Find where the given text appears and provide that cell's center as (x, y) coordinate. 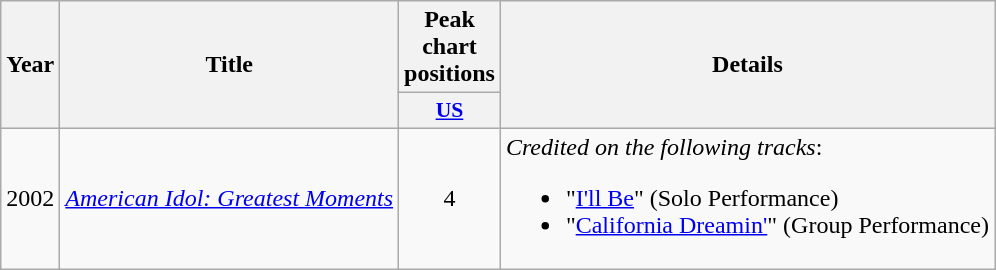
2002 (30, 198)
Title (230, 65)
4 (450, 198)
Details (747, 65)
Credited on the following tracks:"I'll Be" (Solo Performance)"California Dreamin'" (Group Performance) (747, 198)
US (450, 111)
American Idol: Greatest Moments (230, 198)
Peak chart positions (450, 47)
Year (30, 65)
